Provide the [x, y] coordinate of the cell's center where the given text is located.  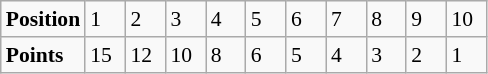
9 [426, 19]
Position [43, 19]
15 [105, 55]
12 [145, 55]
7 [346, 19]
Points [43, 55]
